Determine the [X, Y] coordinate at the center of the cell enclosing the given text.  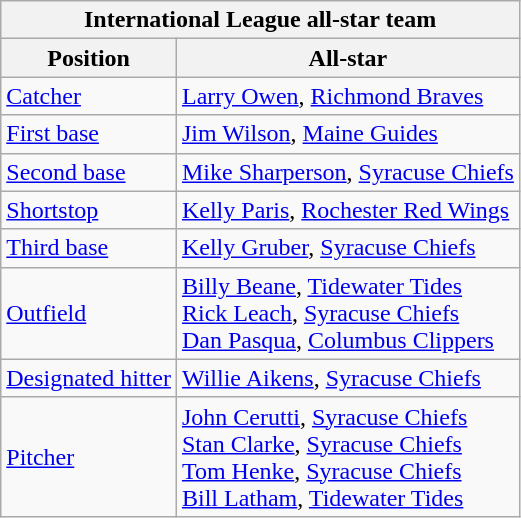
Willie Aikens, Syracuse Chiefs [348, 378]
Mike Sharperson, Syracuse Chiefs [348, 172]
Kelly Paris, Rochester Red Wings [348, 210]
Shortstop [89, 210]
Billy Beane, Tidewater Tides Rick Leach, Syracuse Chiefs Dan Pasqua, Columbus Clippers [348, 313]
First base [89, 134]
Third base [89, 248]
Jim Wilson, Maine Guides [348, 134]
Position [89, 58]
Catcher [89, 96]
Kelly Gruber, Syracuse Chiefs [348, 248]
Pitcher [89, 456]
All-star [348, 58]
John Cerutti, Syracuse Chiefs Stan Clarke, Syracuse Chiefs Tom Henke, Syracuse Chiefs Bill Latham, Tidewater Tides [348, 456]
Larry Owen, Richmond Braves [348, 96]
Second base [89, 172]
International League all-star team [260, 20]
Outfield [89, 313]
Designated hitter [89, 378]
